Scan for the cell matching the given text and deliver its [x, y] coordinate at center. 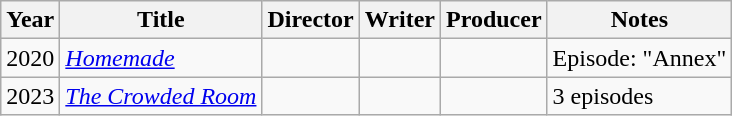
2023 [30, 96]
The Crowded Room [161, 96]
Producer [494, 20]
Title [161, 20]
2020 [30, 58]
3 episodes [640, 96]
Writer [400, 20]
Homemade [161, 58]
Notes [640, 20]
Episode: "Annex" [640, 58]
Year [30, 20]
Director [310, 20]
